Capture the cell that displays the provided text and extract its (x, y) central coordinate. 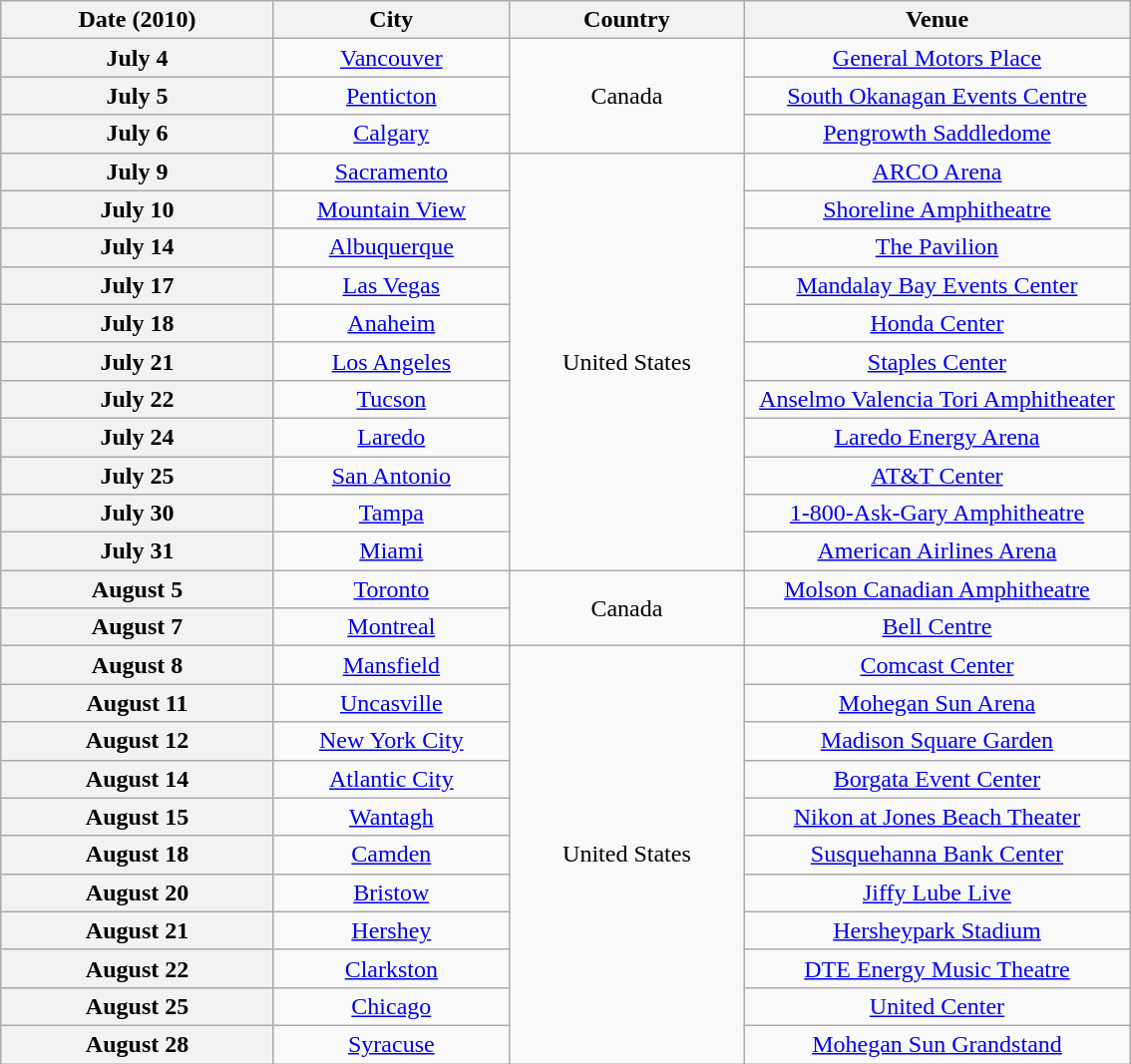
July 4 (138, 58)
July 9 (138, 172)
July 30 (138, 514)
Tucson (391, 399)
August 12 (138, 741)
August 5 (138, 589)
United Center (937, 1006)
Mandalay Bay Events Center (937, 285)
Shoreline Amphitheatre (937, 209)
Date (2010) (138, 20)
Comcast Center (937, 665)
Anselmo Valencia Tori Amphitheater (937, 399)
Laredo Energy Arena (937, 437)
Molson Canadian Amphitheatre (937, 589)
July 14 (138, 247)
Tampa (391, 514)
Montreal (391, 627)
Mohegan Sun Grandstand (937, 1044)
August 11 (138, 703)
Miami (391, 551)
August 7 (138, 627)
Clarkston (391, 968)
Anaheim (391, 323)
July 6 (138, 134)
General Motors Place (937, 58)
American Airlines Arena (937, 551)
San Antonio (391, 476)
August 18 (138, 855)
Hershey (391, 930)
Syracuse (391, 1044)
August 14 (138, 779)
Las Vegas (391, 285)
Borgata Event Center (937, 779)
Honda Center (937, 323)
August 25 (138, 1006)
The Pavilion (937, 247)
Staples Center (937, 361)
Calgary (391, 134)
Penticton (391, 96)
Nikon at Jones Beach Theater (937, 817)
Madison Square Garden (937, 741)
July 17 (138, 285)
August 20 (138, 892)
August 15 (138, 817)
July 21 (138, 361)
Susquehanna Bank Center (937, 855)
DTE Energy Music Theatre (937, 968)
1-800-Ask-Gary Amphitheatre (937, 514)
Laredo (391, 437)
Albuquerque (391, 247)
Chicago (391, 1006)
Bell Centre (937, 627)
Uncasville (391, 703)
Pengrowth Saddledome (937, 134)
Jiffy Lube Live (937, 892)
July 31 (138, 551)
July 24 (138, 437)
New York City (391, 741)
August 22 (138, 968)
July 5 (138, 96)
July 22 (138, 399)
Venue (937, 20)
Mohegan Sun Arena (937, 703)
August 28 (138, 1044)
July 25 (138, 476)
City (391, 20)
Los Angeles (391, 361)
Bristow (391, 892)
Toronto (391, 589)
Sacramento (391, 172)
July 10 (138, 209)
Hersheypark Stadium (937, 930)
ARCO Arena (937, 172)
August 21 (138, 930)
Country (626, 20)
South Okanagan Events Centre (937, 96)
Atlantic City (391, 779)
Camden (391, 855)
Wantagh (391, 817)
July 18 (138, 323)
August 8 (138, 665)
AT&T Center (937, 476)
Mountain View (391, 209)
Mansfield (391, 665)
Vancouver (391, 58)
